Determine the (x, y) coordinate at the center of the cell enclosing the given text.  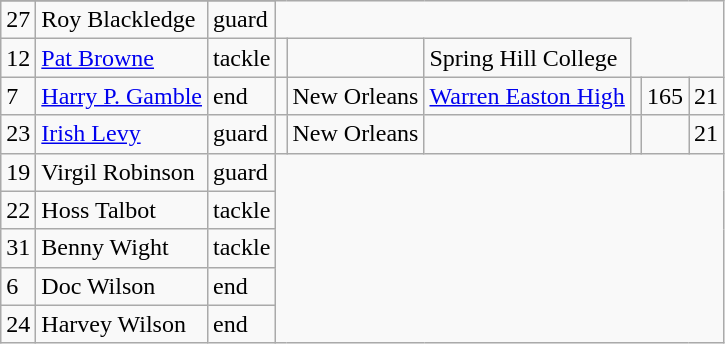
23 (18, 134)
Roy Blackledge (122, 20)
22 (18, 210)
Harry P. Gamble (122, 96)
12 (18, 58)
Irish Levy (122, 134)
19 (18, 172)
Warren Easton High (527, 96)
Doc Wilson (122, 286)
6 (18, 286)
165 (664, 96)
Spring Hill College (527, 58)
27 (18, 20)
Pat Browne (122, 58)
24 (18, 324)
7 (18, 96)
Hoss Talbot (122, 210)
Harvey Wilson (122, 324)
31 (18, 248)
Virgil Robinson (122, 172)
Benny Wight (122, 248)
